From the cell containing the given text, extract its center point as (X, Y) coordinate. 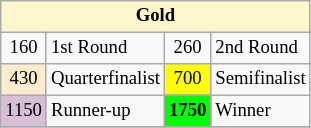
Semifinalist (260, 80)
Gold (156, 16)
Quarterfinalist (105, 80)
Runner-up (105, 112)
1150 (24, 112)
1st Round (105, 48)
2nd Round (260, 48)
260 (187, 48)
160 (24, 48)
Winner (260, 112)
1750 (187, 112)
700 (187, 80)
430 (24, 80)
